Scan for the cell matching the given text and deliver its (X, Y) coordinate at center. 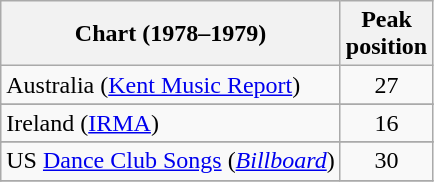
Australia (Kent Music Report) (171, 85)
Peakposition (386, 34)
30 (386, 161)
27 (386, 85)
Ireland (IRMA) (171, 123)
16 (386, 123)
Chart (1978–1979) (171, 34)
US Dance Club Songs (Billboard) (171, 161)
